Identify which cell holds the provided text, then report its [x, y] central coordinate. 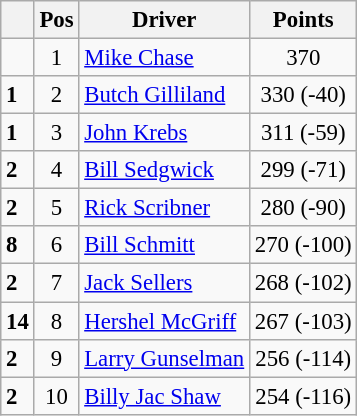
John Krebs [164, 133]
4 [56, 170]
370 [304, 58]
330 (-40) [304, 95]
268 (-102) [304, 283]
256 (-114) [304, 358]
Butch Gilliland [164, 95]
254 (-116) [304, 396]
14 [18, 321]
6 [56, 245]
5 [56, 208]
Jack Sellers [164, 283]
3 [56, 133]
Pos [56, 20]
Hershel McGriff [164, 321]
299 (-71) [304, 170]
311 (-59) [304, 133]
7 [56, 283]
9 [56, 358]
10 [56, 396]
270 (-100) [304, 245]
267 (-103) [304, 321]
Billy Jac Shaw [164, 396]
Points [304, 20]
Driver [164, 20]
Bill Sedgwick [164, 170]
Mike Chase [164, 58]
280 (-90) [304, 208]
Bill Schmitt [164, 245]
Larry Gunselman [164, 358]
Rick Scribner [164, 208]
